Search for the cell housing the specified text and yield its [x, y] center coordinate. 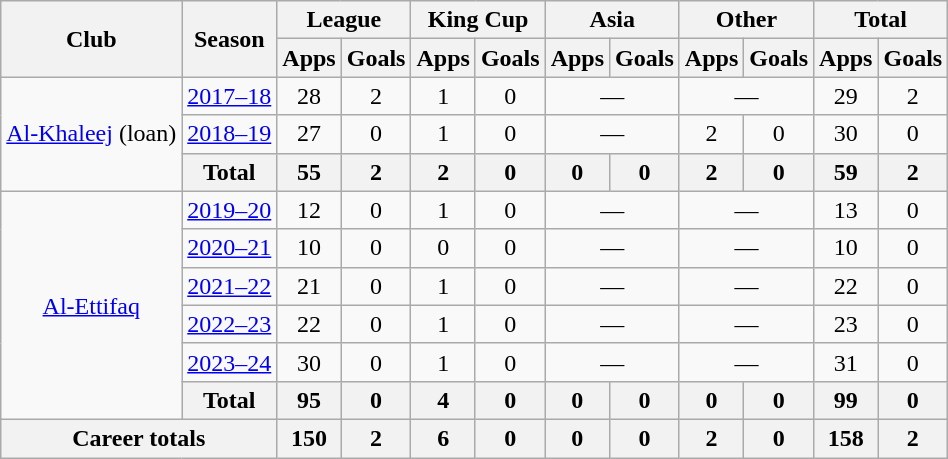
League [344, 20]
27 [309, 134]
2021–22 [230, 286]
2022–23 [230, 324]
Season [230, 39]
Asia [612, 20]
Al-Khaleej (loan) [92, 134]
13 [846, 210]
158 [846, 438]
12 [309, 210]
28 [309, 96]
29 [846, 96]
Career totals [139, 438]
Al-Ettifaq [92, 305]
150 [309, 438]
2017–18 [230, 96]
23 [846, 324]
Other [746, 20]
55 [309, 172]
2023–24 [230, 362]
59 [846, 172]
21 [309, 286]
95 [309, 400]
Club [92, 39]
King Cup [478, 20]
2020–21 [230, 248]
2018–19 [230, 134]
2019–20 [230, 210]
6 [443, 438]
4 [443, 400]
31 [846, 362]
99 [846, 400]
